Provide the (x, y) coordinate of the cell's center where the given text is located.  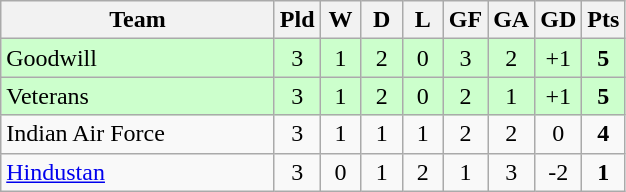
GA (512, 20)
Hindustan (138, 172)
L (422, 20)
Pts (604, 20)
-2 (558, 172)
Goodwill (138, 58)
Team (138, 20)
GF (465, 20)
4 (604, 134)
W (340, 20)
D (382, 20)
GD (558, 20)
Pld (297, 20)
Indian Air Force (138, 134)
Veterans (138, 96)
